Pinpoint the cell where the given text exists, returning its (X, Y) midpoint coordinate. 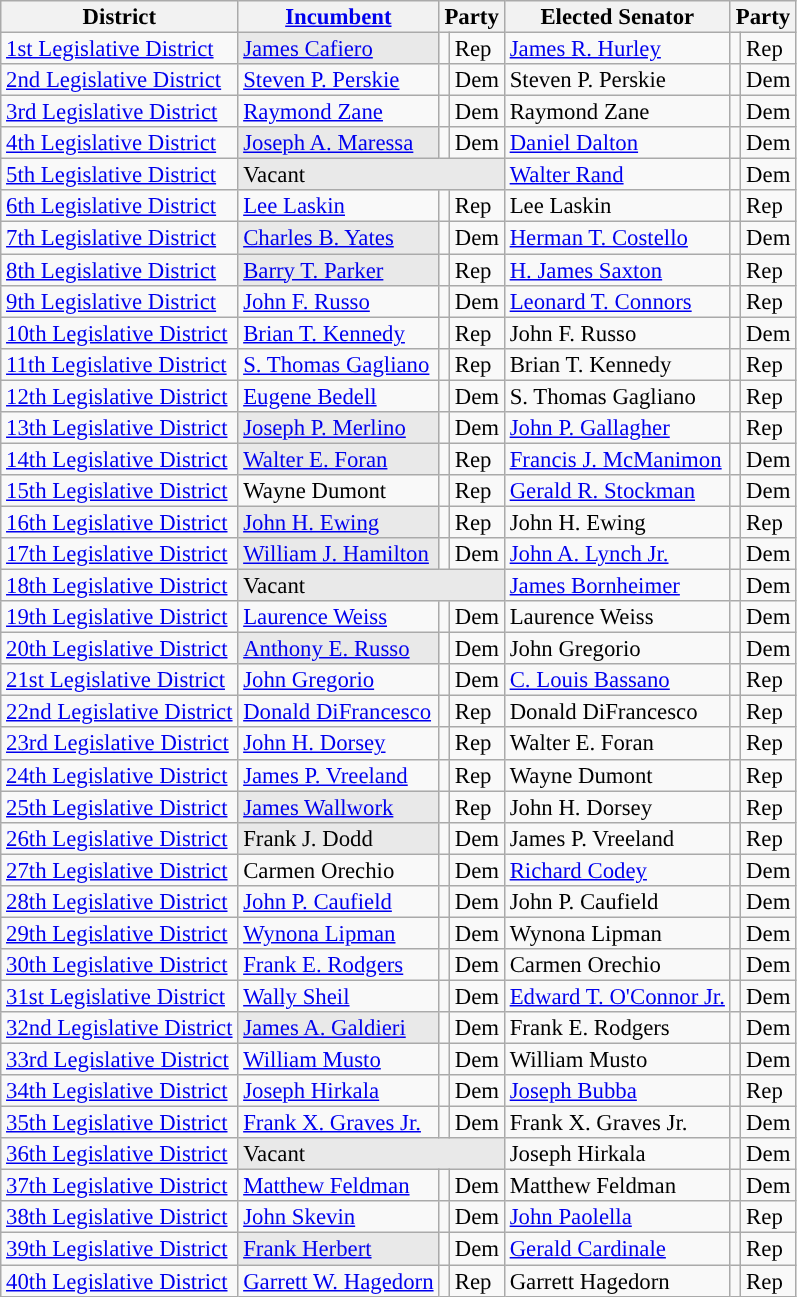
19th Legislative District (120, 617)
Frank J. Dodd (338, 838)
30th Legislative District (120, 965)
Herman T. Costello (617, 238)
Incumbent (338, 17)
James Wallwork (338, 807)
William J. Hamilton (338, 554)
26th Legislative District (120, 838)
14th Legislative District (120, 459)
10th Legislative District (120, 333)
John P. Gallagher (617, 428)
Edward T. O'Connor Jr. (617, 996)
18th Legislative District (120, 586)
Eugene Bedell (338, 396)
Leonard T. Connors (617, 301)
15th Legislative District (120, 491)
Joseph A. Maressa (338, 143)
John Paolella (617, 1218)
31st Legislative District (120, 996)
32nd Legislative District (120, 1028)
11th Legislative District (120, 364)
29th Legislative District (120, 933)
James Cafiero (338, 49)
8th Legislative District (120, 270)
James Bornheimer (617, 586)
12th Legislative District (120, 396)
7th Legislative District (120, 238)
36th Legislative District (120, 1154)
4th Legislative District (120, 143)
1st Legislative District (120, 49)
Frank Herbert (338, 1249)
37th Legislative District (120, 1186)
Daniel Dalton (617, 143)
27th Legislative District (120, 870)
23rd Legislative District (120, 744)
39th Legislative District (120, 1249)
24th Legislative District (120, 775)
Garrett Hagedorn (617, 1281)
John A. Lynch Jr. (617, 554)
Barry T. Parker (338, 270)
Joseph P. Merlino (338, 428)
34th Legislative District (120, 1091)
2nd Legislative District (120, 80)
6th Legislative District (120, 206)
C. Louis Bassano (617, 680)
20th Legislative District (120, 649)
Gerald Cardinale (617, 1249)
40th Legislative District (120, 1281)
21st Legislative District (120, 680)
James A. Galdieri (338, 1028)
Garrett W. Hagedorn (338, 1281)
9th Legislative District (120, 301)
Elected Senator (617, 17)
John Skevin (338, 1218)
28th Legislative District (120, 902)
35th Legislative District (120, 1123)
Richard Codey (617, 870)
Walter Rand (617, 175)
Wally Sheil (338, 996)
Gerald R. Stockman (617, 491)
H. James Saxton (617, 270)
33rd Legislative District (120, 1060)
38th Legislative District (120, 1218)
Joseph Bubba (617, 1091)
James R. Hurley (617, 49)
22nd Legislative District (120, 712)
3rd Legislative District (120, 112)
16th Legislative District (120, 522)
Anthony E. Russo (338, 649)
District (120, 17)
25th Legislative District (120, 807)
Charles B. Yates (338, 238)
5th Legislative District (120, 175)
17th Legislative District (120, 554)
Francis J. McManimon (617, 459)
13th Legislative District (120, 428)
